Identify which cell holds the provided text, then report its (X, Y) central coordinate. 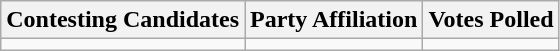
Contesting Candidates (123, 20)
Party Affiliation (334, 20)
Votes Polled (491, 20)
